Extract the (X, Y) coordinate from the center of the cell holding the provided text.  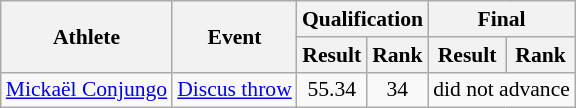
Discus throw (234, 90)
55.34 (332, 90)
Athlete (86, 36)
Qualification (362, 19)
Event (234, 36)
34 (398, 90)
Final (502, 19)
Mickaël Conjungo (86, 90)
did not advance (502, 90)
